Return (X, Y) of the center of cell containing provided text 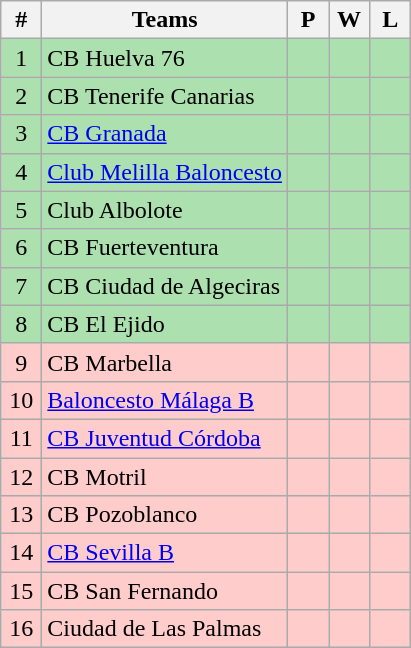
13 (22, 515)
CB El Ejido (165, 324)
11 (22, 438)
CB San Fernando (165, 591)
Club Melilla Baloncesto (165, 172)
CB Tenerife Canarias (165, 96)
W (350, 20)
3 (22, 134)
Ciudad de Las Palmas (165, 629)
16 (22, 629)
Baloncesto Málaga B (165, 400)
4 (22, 172)
7 (22, 286)
CB Granada (165, 134)
9 (22, 362)
Teams (165, 20)
6 (22, 248)
2 (22, 96)
CB Huelva 76 (165, 58)
1 (22, 58)
Club Albolote (165, 210)
15 (22, 591)
L (390, 20)
CB Sevilla B (165, 553)
CB Motril (165, 477)
CB Juventud Córdoba (165, 438)
CB Marbella (165, 362)
CB Pozoblanco (165, 515)
10 (22, 400)
P (308, 20)
5 (22, 210)
CB Fuerteventura (165, 248)
8 (22, 324)
12 (22, 477)
# (22, 20)
CB Ciudad de Algeciras (165, 286)
14 (22, 553)
